From the cell containing the given text, extract its center point as [X, Y] coordinate. 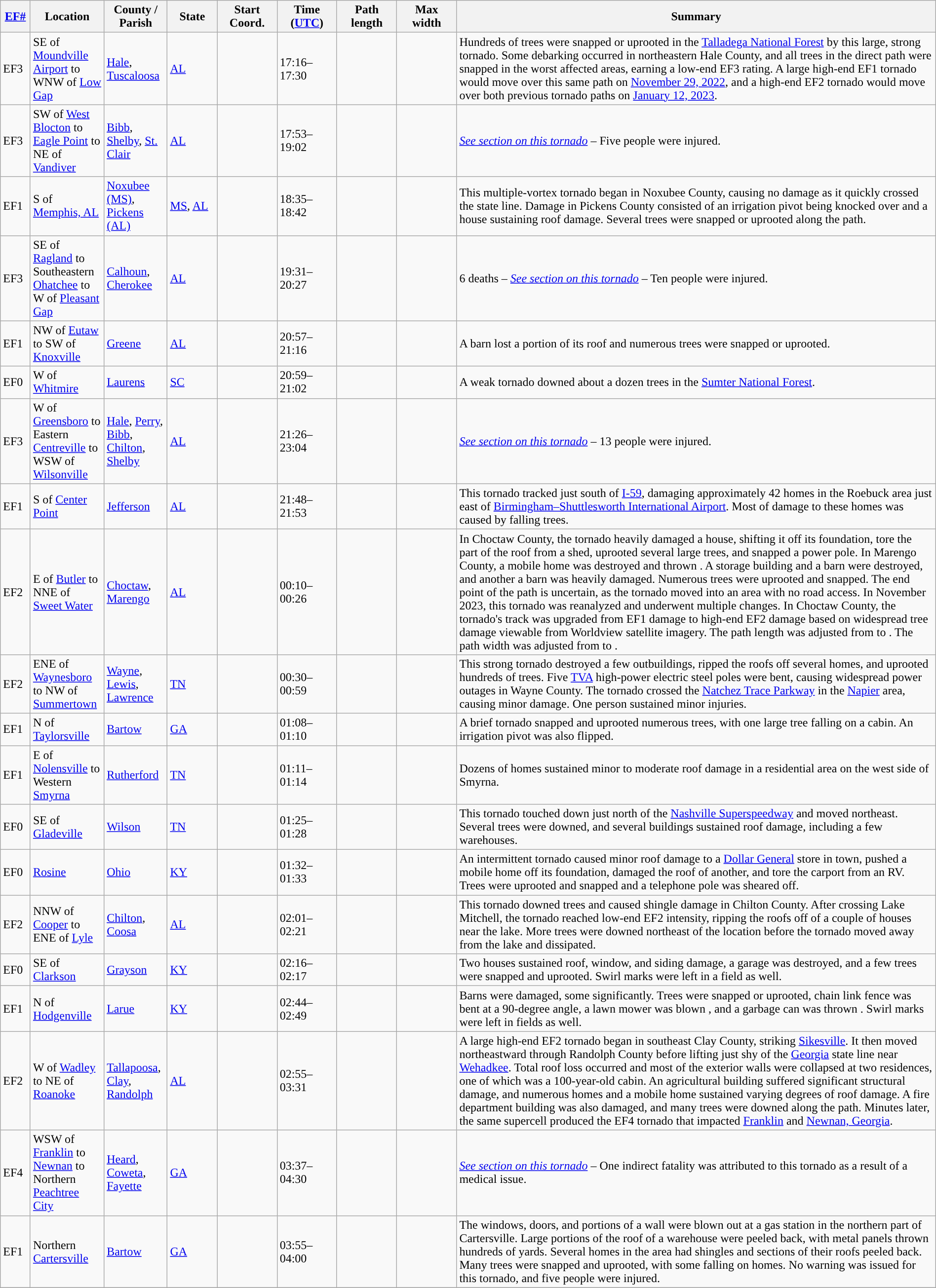
03:37–04:30 [307, 1173]
Choctaw, Marengo [136, 592]
Ohio [136, 872]
Rosine [67, 872]
Dozens of homes sustained minor to moderate roof damage in a residential area on the west side of Smyrna. [696, 775]
A brief tornado snapped and uprooted numerous trees, with one large tree falling on a cabin. An irrigation pivot was also flipped. [696, 729]
S of Center Point [67, 506]
02:44–02:49 [307, 1009]
6 deaths – See section on this tornado – Ten people were injured. [696, 278]
Heard, Coweta, Fayette [136, 1173]
Chilton, Coosa [136, 925]
01:08–01:10 [307, 729]
Northern Cartersville [67, 1251]
Bibb, Shelby, St. Clair [136, 141]
Jefferson [136, 506]
19:31–20:27 [307, 278]
ENE of Waynesboro to NW of Summertown [67, 684]
Laurens [136, 382]
Grayson [136, 970]
N of Taylorsville [67, 729]
20:57–21:16 [307, 343]
00:30–00:59 [307, 684]
01:11–01:14 [307, 775]
A barn lost a portion of its roof and numerous trees were snapped or uprooted. [696, 343]
03:55–04:00 [307, 1251]
S of Memphis, AL [67, 206]
00:10–00:26 [307, 592]
See section on this tornado – Five people were injured. [696, 141]
MS, AL [193, 206]
EF4 [16, 1173]
21:48–21:53 [307, 506]
State [193, 17]
Larue [136, 1009]
SE of Moundville Airport to WNW of Low Gap [67, 69]
SW of West Blocton to Eagle Point to NE of Vandiver [67, 141]
01:32–01:33 [307, 872]
17:53–19:02 [307, 141]
Greene [136, 343]
Location [67, 17]
Tallapoosa, Clay, Randolph [136, 1081]
Start Coord. [247, 17]
SE of Ragland to Southeastern Ohatchee to W of Pleasant Gap [67, 278]
W of Wadley to NE of Roanoke [67, 1081]
Wilson [136, 827]
SC [193, 382]
20:59–21:02 [307, 382]
A weak tornado downed about a dozen trees in the Sumter National Forest. [696, 382]
Summary [696, 17]
02:01–02:21 [307, 925]
21:26–23:04 [307, 441]
Wayne, Lewis, Lawrence [136, 684]
See section on this tornado – One indirect fatality was attributed to this tornado as a result of a medical issue. [696, 1173]
02:55–03:31 [307, 1081]
W of Whitmire [67, 382]
E of Nolensville to Western Smyrna [67, 775]
Max width [427, 17]
02:16–02:17 [307, 970]
Hale, Perry, Bibb, Chilton, Shelby [136, 441]
NNW of Cooper to ENE of Lyle [67, 925]
SE of Gladeville [67, 827]
N of Hodgenville [67, 1009]
See section on this tornado – 13 people were injured. [696, 441]
Noxubee (MS), Pickens (AL) [136, 206]
County / Parish [136, 17]
Rutherford [136, 775]
Hale, Tuscaloosa [136, 69]
EF# [16, 17]
Path length [366, 17]
Calhoun, Cherokee [136, 278]
Time (UTC) [307, 17]
18:35–18:42 [307, 206]
W of Greensboro to Eastern Centreville to WSW of Wilsonville [67, 441]
01:25–01:28 [307, 827]
SE of Clarkson [67, 970]
17:16–17:30 [307, 69]
NW of Eutaw to SW of Knoxville [67, 343]
E of Butler to NNE of Sweet Water [67, 592]
WSW of Franklin to Newnan to Northern Peachtree City [67, 1173]
